Output the [X, Y] coordinate of the center of the cell containing the given text.  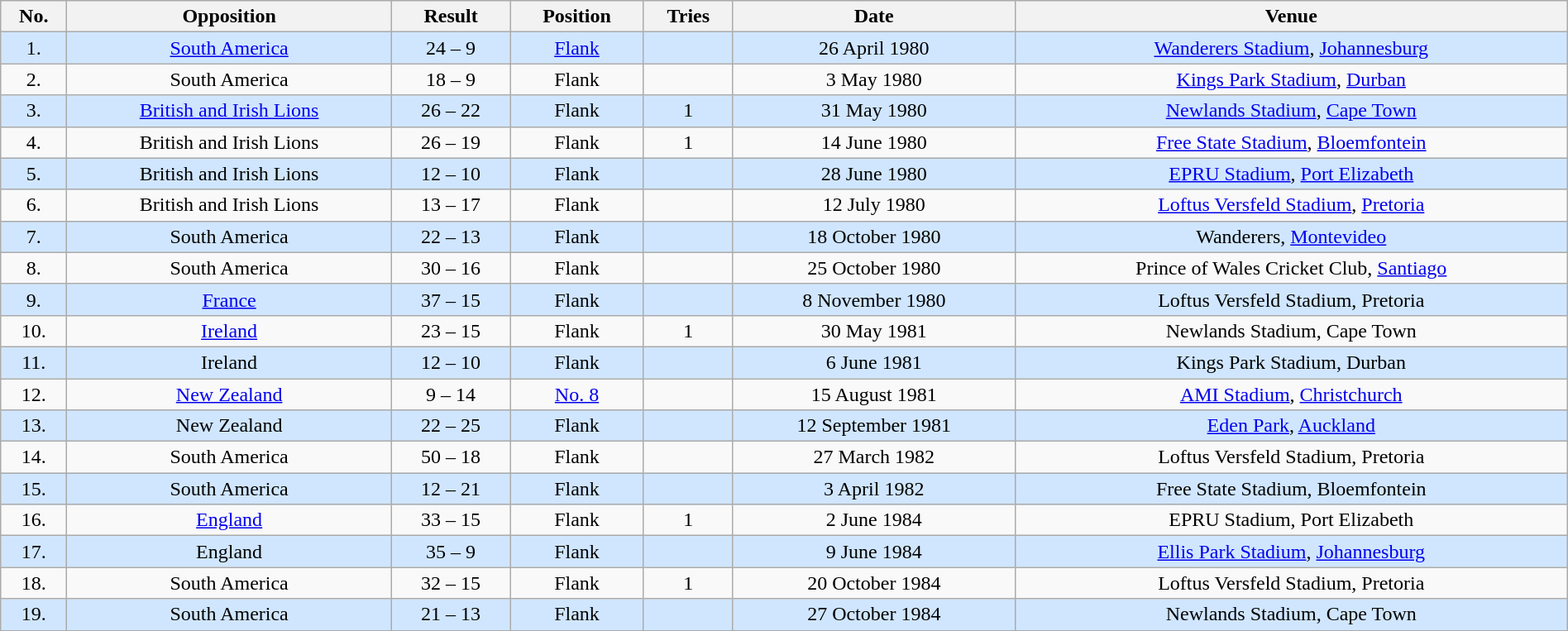
11. [34, 362]
Prince of Wales Cricket Club, Santiago [1291, 268]
10. [34, 331]
Date [873, 17]
8. [34, 268]
14. [34, 457]
12. [34, 394]
26 – 22 [450, 111]
No. 8 [577, 394]
27 October 1984 [873, 614]
2. [34, 79]
3 May 1980 [873, 79]
9 June 1984 [873, 552]
18 – 9 [450, 79]
France [230, 299]
Venue [1291, 17]
22 – 25 [450, 426]
21 – 13 [450, 614]
5. [34, 174]
17. [34, 552]
Wanderers Stadium, Johannesburg [1291, 48]
20 October 1984 [873, 583]
3 April 1982 [873, 489]
26 – 19 [450, 142]
9 – 14 [450, 394]
2 June 1984 [873, 520]
1. [34, 48]
12 July 1980 [873, 205]
33 – 15 [450, 520]
32 – 15 [450, 583]
No. [34, 17]
Eden Park, Auckland [1291, 426]
30 May 1981 [873, 331]
18 October 1980 [873, 237]
Opposition [230, 17]
Result [450, 17]
31 May 1980 [873, 111]
AMI Stadium, Christchurch [1291, 394]
Ellis Park Stadium, Johannesburg [1291, 552]
14 June 1980 [873, 142]
22 – 13 [450, 237]
28 June 1980 [873, 174]
12 September 1981 [873, 426]
6. [34, 205]
13 – 17 [450, 205]
23 – 15 [450, 331]
3. [34, 111]
30 – 16 [450, 268]
16. [34, 520]
6 June 1981 [873, 362]
50 – 18 [450, 457]
37 – 15 [450, 299]
15 August 1981 [873, 394]
Tries [688, 17]
9. [34, 299]
19. [34, 614]
4. [34, 142]
25 October 1980 [873, 268]
13. [34, 426]
8 November 1980 [873, 299]
15. [34, 489]
26 April 1980 [873, 48]
Position [577, 17]
18. [34, 583]
Wanderers, Montevideo [1291, 237]
7. [34, 237]
12 – 21 [450, 489]
24 – 9 [450, 48]
27 March 1982 [873, 457]
35 – 9 [450, 552]
